Output the [X, Y] coordinate of the center of the cell containing the given text.  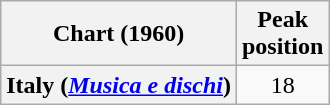
Chart (1960) [119, 34]
18 [282, 85]
Peakposition [282, 34]
Italy (Musica e dischi) [119, 85]
